From the cell containing the given text, extract its center point as (x, y) coordinate. 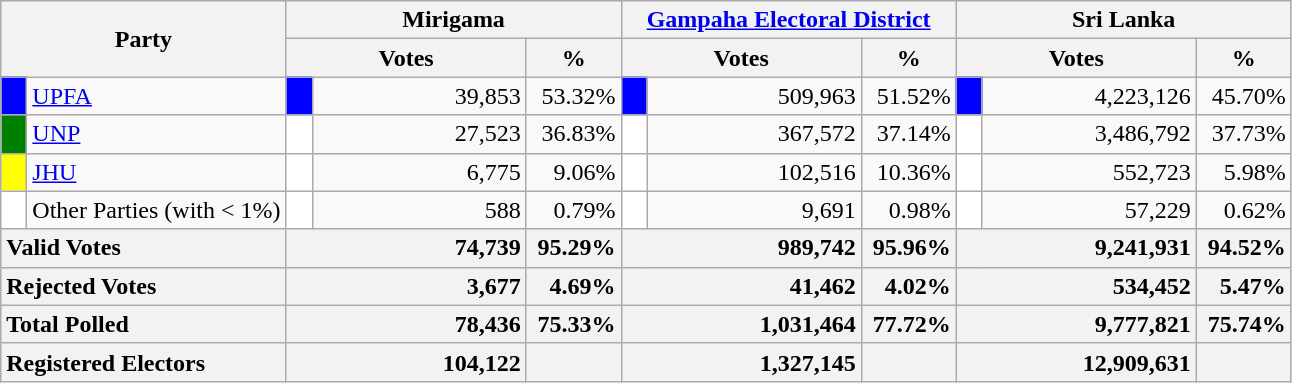
9.06% (574, 172)
74,739 (406, 248)
3,677 (406, 286)
1,031,464 (741, 324)
6,775 (419, 172)
Valid Votes (144, 248)
Sri Lanka (1124, 20)
4.02% (908, 286)
77.72% (908, 324)
UPFA (156, 96)
75.74% (1244, 324)
588 (419, 210)
75.33% (574, 324)
10.36% (908, 172)
9,691 (754, 210)
45.70% (1244, 96)
5.98% (1244, 172)
37.73% (1244, 134)
37.14% (908, 134)
0.79% (574, 210)
95.29% (574, 248)
104,122 (406, 362)
39,853 (419, 96)
JHU (156, 172)
51.52% (908, 96)
Rejected Votes (144, 286)
Gampaha Electoral District (788, 20)
0.98% (908, 210)
78,436 (406, 324)
53.32% (574, 96)
Mirigama (454, 20)
95.96% (908, 248)
1,327,145 (741, 362)
989,742 (741, 248)
4,223,126 (1089, 96)
5.47% (1244, 286)
9,777,821 (1076, 324)
0.62% (1244, 210)
Registered Electors (144, 362)
4.69% (574, 286)
534,452 (1076, 286)
27,523 (419, 134)
9,241,931 (1076, 248)
36.83% (574, 134)
509,963 (754, 96)
UNP (156, 134)
94.52% (1244, 248)
552,723 (1089, 172)
41,462 (741, 286)
12,909,631 (1076, 362)
367,572 (754, 134)
102,516 (754, 172)
3,486,792 (1089, 134)
Total Polled (144, 324)
Party (144, 39)
Other Parties (with < 1%) (156, 210)
57,229 (1089, 210)
